Scan for the cell matching the given text and deliver its (X, Y) coordinate at center. 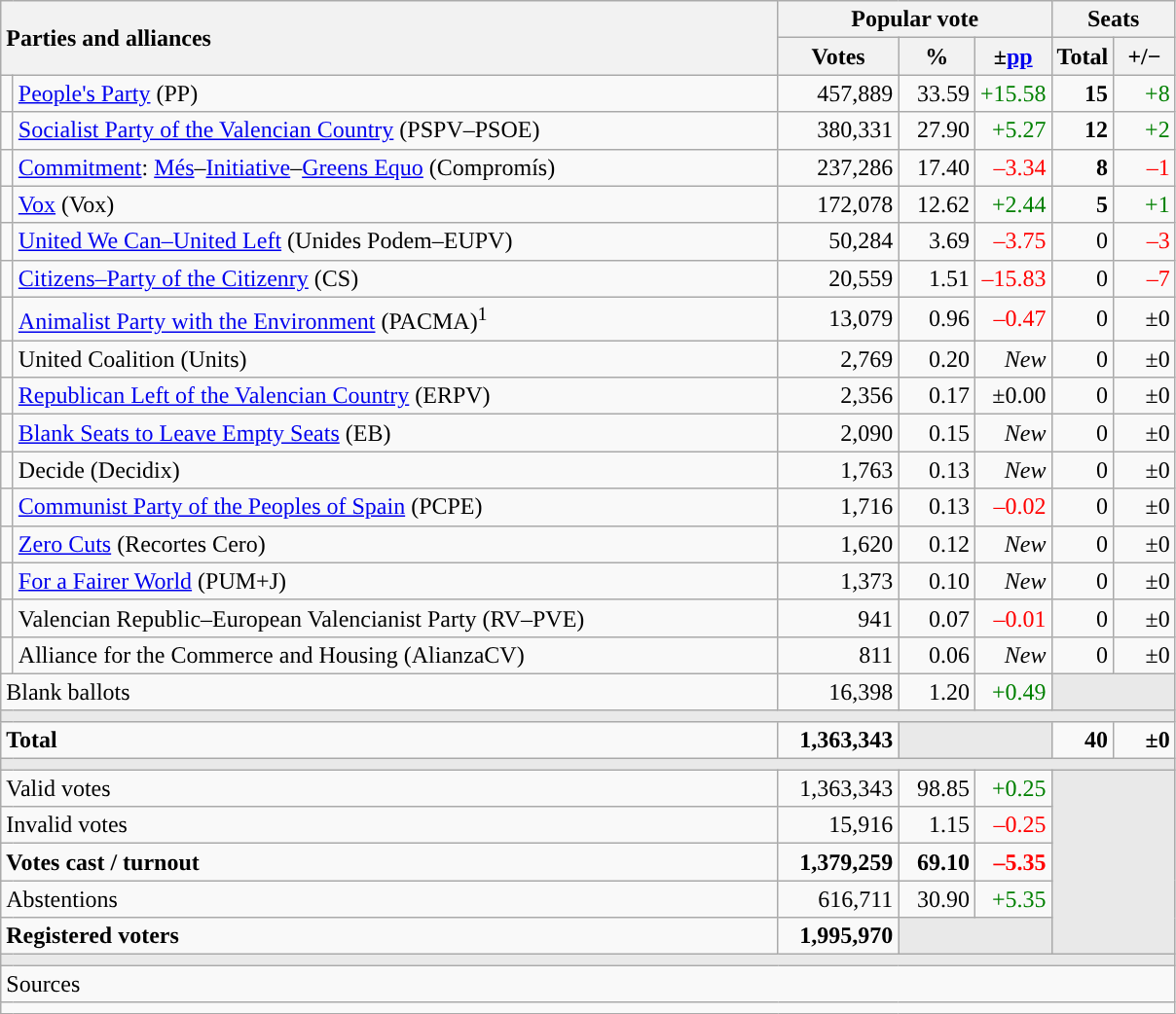
12.62 (937, 204)
+8 (1145, 93)
–0.02 (1012, 507)
Votes (838, 56)
1.15 (937, 825)
Alliance for the Commerce and Housing (AlianzaCV) (395, 655)
69.10 (937, 862)
±0.00 (1012, 396)
1,379,259 (838, 862)
For a Fairer World (PUM+J) (395, 581)
2,356 (838, 396)
1,763 (838, 470)
–0.01 (1012, 618)
Citizens–Party of the Citizenry (CS) (395, 278)
811 (838, 655)
+15.58 (1012, 93)
380,331 (838, 130)
–3.75 (1012, 241)
20,559 (838, 278)
±pp (1012, 56)
Republican Left of the Valencian Country (ERPV) (395, 396)
United Coalition (Units) (395, 359)
Blank Seats to Leave Empty Seats (EB) (395, 433)
616,711 (838, 899)
27.90 (937, 130)
237,286 (838, 167)
+2.44 (1012, 204)
–5.35 (1012, 862)
16,398 (838, 692)
3.69 (937, 241)
12 (1083, 130)
–15.83 (1012, 278)
Animalist Party with the Environment (PACMA)1 (395, 319)
0.12 (937, 544)
0.96 (937, 319)
13,079 (838, 319)
1,620 (838, 544)
Zero Cuts (Recortes Cero) (395, 544)
0.07 (937, 618)
33.59 (937, 93)
Valencian Republic–European Valencianist Party (RV–PVE) (395, 618)
50,284 (838, 241)
Abstentions (389, 899)
People's Party (PP) (395, 93)
–0.25 (1012, 825)
0.20 (937, 359)
Socialist Party of the Valencian Country (PSPV–PSOE) (395, 130)
Parties and alliances (389, 38)
2,769 (838, 359)
172,078 (838, 204)
1,716 (838, 507)
1,995,970 (838, 936)
+1 (1145, 204)
+5.27 (1012, 130)
40 (1083, 740)
% (937, 56)
Commitment: Més–Initiative–Greens Equo (Compromís) (395, 167)
+/− (1145, 56)
Votes cast / turnout (389, 862)
+0.25 (1012, 788)
0.17 (937, 396)
–0.47 (1012, 319)
Communist Party of the Peoples of Spain (PCPE) (395, 507)
United We Can–United Left (Unides Podem–EUPV) (395, 241)
Vox (Vox) (395, 204)
30.90 (937, 899)
Decide (Decidix) (395, 470)
–3 (1145, 241)
Seats (1114, 19)
Invalid votes (389, 825)
+5.35 (1012, 899)
15,916 (838, 825)
17.40 (937, 167)
Blank ballots (389, 692)
–7 (1145, 278)
15 (1083, 93)
5 (1083, 204)
98.85 (937, 788)
Registered voters (389, 936)
2,090 (838, 433)
941 (838, 618)
+2 (1145, 130)
0.15 (937, 433)
0.10 (937, 581)
8 (1083, 167)
–1 (1145, 167)
Popular vote (915, 19)
Sources (588, 984)
1.20 (937, 692)
1,373 (838, 581)
+0.49 (1012, 692)
Valid votes (389, 788)
1.51 (937, 278)
–3.34 (1012, 167)
0.06 (937, 655)
457,889 (838, 93)
